Provide the [X, Y] coordinate of the cell's center where the given text is located.  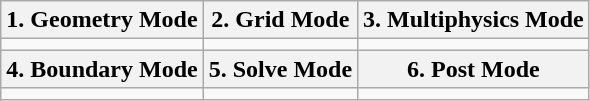
5. Solve Mode [280, 69]
4. Boundary Mode [102, 69]
3. Multiphysics Mode [474, 20]
1. Geometry Mode [102, 20]
2. Grid Mode [280, 20]
6. Post Mode [474, 69]
